Pinpoint the cell where the given text exists, returning its (X, Y) midpoint coordinate. 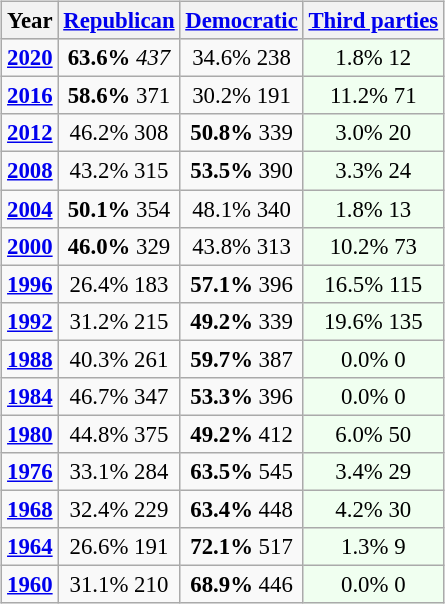
4.2% 30 (373, 509)
30.2% 191 (242, 96)
53.5% 390 (242, 171)
43.2% 315 (119, 171)
53.3% 396 (242, 396)
11.2% 71 (373, 96)
2012 (30, 133)
49.2% 339 (242, 321)
1968 (30, 509)
1960 (30, 584)
59.7% 387 (242, 359)
31.1% 210 (119, 584)
1992 (30, 321)
43.8% 313 (242, 246)
50.1% 354 (119, 209)
1988 (30, 359)
2004 (30, 209)
3.3% 24 (373, 171)
33.1% 284 (119, 472)
1984 (30, 396)
3.4% 29 (373, 472)
34.6% 238 (242, 58)
1996 (30, 284)
16.5% 115 (373, 284)
63.5% 545 (242, 472)
1976 (30, 472)
Democratic (242, 21)
57.1% 396 (242, 284)
19.6% 135 (373, 321)
46.0% 329 (119, 246)
58.6% 371 (119, 96)
46.2% 308 (119, 133)
1.3% 9 (373, 547)
46.7% 347 (119, 396)
2000 (30, 246)
44.8% 375 (119, 434)
50.8% 339 (242, 133)
Republican (119, 21)
26.6% 191 (119, 547)
1.8% 13 (373, 209)
63.4% 448 (242, 509)
3.0% 20 (373, 133)
40.3% 261 (119, 359)
68.9% 446 (242, 584)
63.6% 437 (119, 58)
31.2% 215 (119, 321)
1.8% 12 (373, 58)
72.1% 517 (242, 547)
1964 (30, 547)
2020 (30, 58)
1980 (30, 434)
6.0% 50 (373, 434)
48.1% 340 (242, 209)
49.2% 412 (242, 434)
2008 (30, 171)
10.2% 73 (373, 246)
Year (30, 21)
2016 (30, 96)
32.4% 229 (119, 509)
Third parties (373, 21)
26.4% 183 (119, 284)
